Return the (x, y) coordinate for the center point of the cell that contains the specified text.  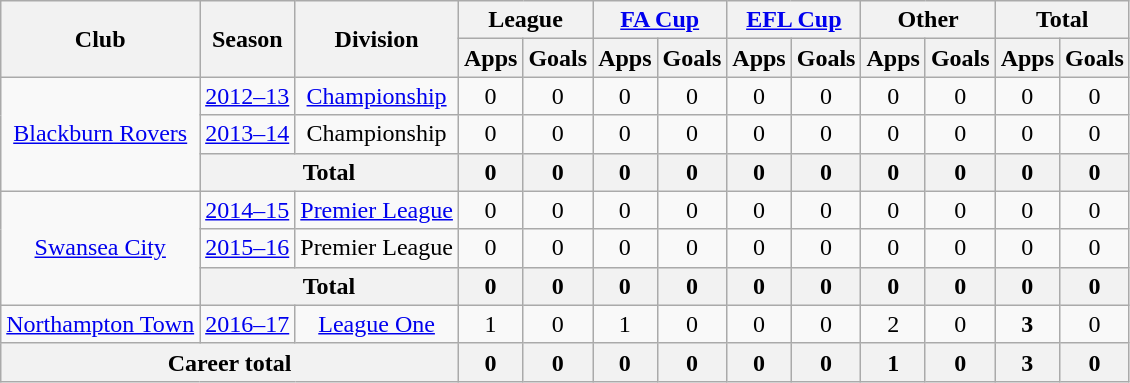
League (525, 20)
Other (928, 20)
Blackburn Rovers (100, 134)
2 (893, 324)
Division (377, 39)
Career total (230, 362)
2014–15 (248, 210)
EFL Cup (794, 20)
Swansea City (100, 248)
2016–17 (248, 324)
2012–13 (248, 96)
Club (100, 39)
2013–14 (248, 134)
FA Cup (660, 20)
2015–16 (248, 248)
Northampton Town (100, 324)
Season (248, 39)
League One (377, 324)
